Locate the cell with the specified text and output its (x, y) center coordinate. 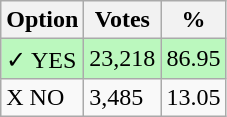
86.95 (194, 59)
Votes (122, 20)
Option (42, 20)
X NO (42, 97)
3,485 (122, 97)
% (194, 20)
13.05 (194, 97)
✓ YES (42, 59)
23,218 (122, 59)
